Provide the [x, y] coordinate of the cell's center where the given text is located.  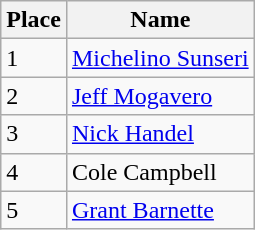
Name [160, 20]
Nick Handel [160, 134]
Jeff Mogavero [160, 96]
Place [34, 20]
2 [34, 96]
3 [34, 134]
Grant Barnette [160, 210]
Michelino Sunseri [160, 58]
4 [34, 172]
1 [34, 58]
5 [34, 210]
Cole Campbell [160, 172]
